Detect which cell encompasses the target text, then output its (x, y) center coordinate. 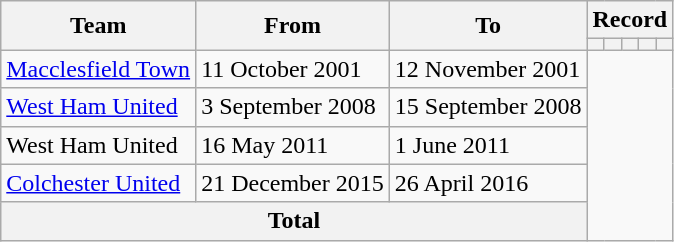
11 October 2001 (293, 69)
Macclesfield Town (98, 69)
From (293, 26)
Record (630, 20)
16 May 2011 (293, 145)
Team (98, 26)
26 April 2016 (488, 183)
12 November 2001 (488, 69)
3 September 2008 (293, 107)
Colchester United (98, 183)
21 December 2015 (293, 183)
1 June 2011 (488, 145)
Total (294, 221)
To (488, 26)
15 September 2008 (488, 107)
